For the text-containing cell, return its midpoint in (X, Y) coordinate format. 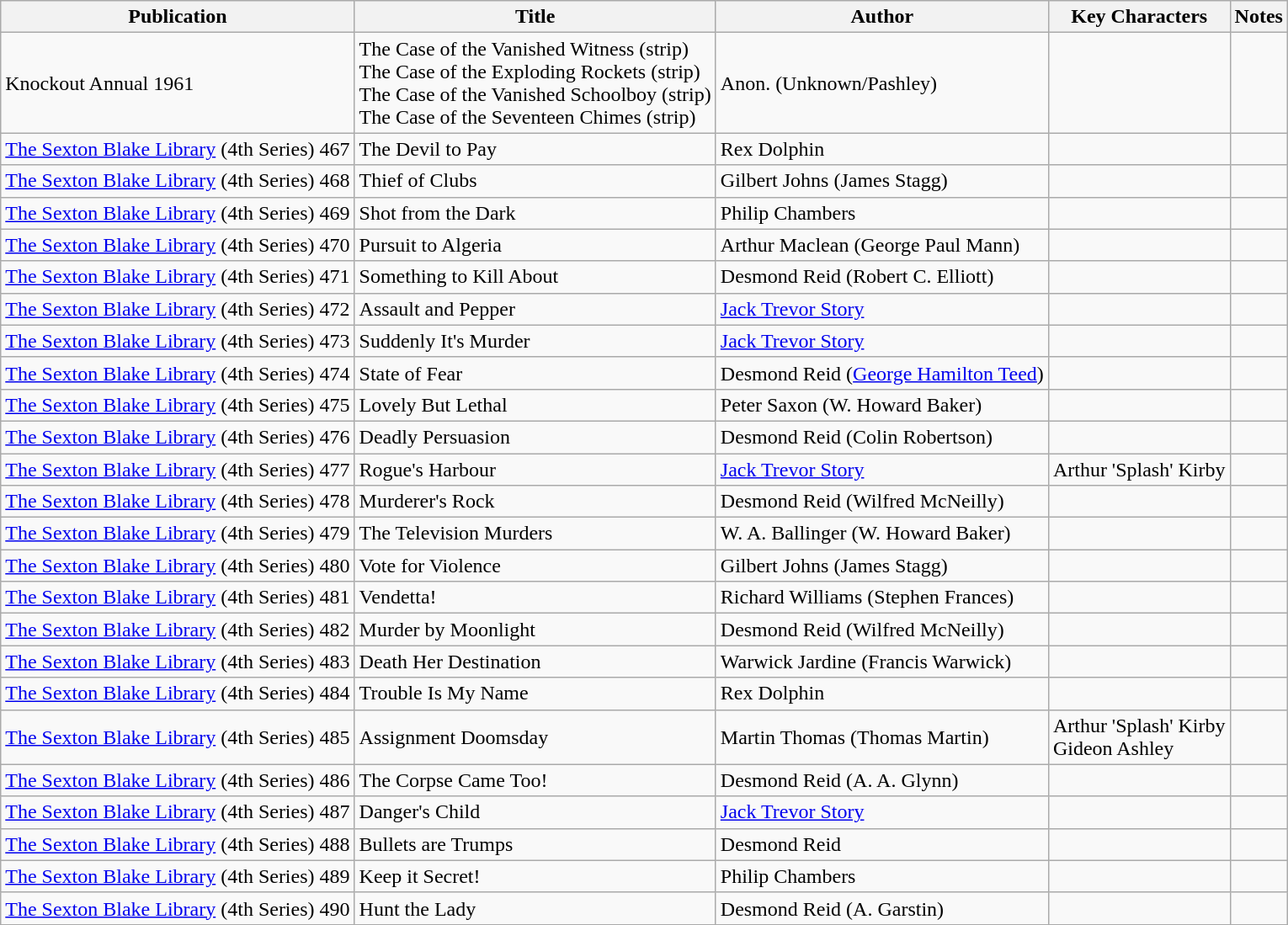
Warwick Jardine (Francis Warwick) (882, 662)
The Sexton Blake Library (4th Series) 474 (178, 373)
Desmond Reid (George Hamilton Teed) (882, 373)
Arthur 'Splash' Kirby Gideon Ashley (1139, 737)
The Television Murders (535, 534)
Arthur 'Splash' Kirby (1139, 469)
The Sexton Blake Library (4th Series) 468 (178, 181)
The Sexton Blake Library (4th Series) 473 (178, 341)
Key Characters (1139, 17)
The Sexton Blake Library (4th Series) 471 (178, 277)
Assignment Doomsday (535, 737)
Martin Thomas (Thomas Martin) (882, 737)
Bullets are Trumps (535, 844)
The Sexton Blake Library (4th Series) 488 (178, 844)
The Sexton Blake Library (4th Series) 469 (178, 213)
The Sexton Blake Library (4th Series) 479 (178, 534)
Anon. (Unknown/Pashley) (882, 82)
Vote for Violence (535, 566)
The Sexton Blake Library (4th Series) 477 (178, 469)
Knockout Annual 1961 (178, 82)
Thief of Clubs (535, 181)
State of Fear (535, 373)
The Sexton Blake Library (4th Series) 476 (178, 437)
Trouble Is My Name (535, 694)
Something to Kill About (535, 277)
The Sexton Blake Library (4th Series) 483 (178, 662)
The Sexton Blake Library (4th Series) 482 (178, 630)
Author (882, 17)
Murder by Moonlight (535, 630)
Deadly Persuasion (535, 437)
Desmond Reid (882, 844)
The Sexton Blake Library (4th Series) 467 (178, 149)
W. A. Ballinger (W. Howard Baker) (882, 534)
The Sexton Blake Library (4th Series) 481 (178, 598)
The Sexton Blake Library (4th Series) 470 (178, 245)
The Sexton Blake Library (4th Series) 484 (178, 694)
Rogue's Harbour (535, 469)
Publication (178, 17)
The Devil to Pay (535, 149)
Shot from the Dark (535, 213)
Danger's Child (535, 812)
The Sexton Blake Library (4th Series) 485 (178, 737)
The Sexton Blake Library (4th Series) 472 (178, 309)
The Sexton Blake Library (4th Series) 489 (178, 876)
The Sexton Blake Library (4th Series) 486 (178, 780)
The Sexton Blake Library (4th Series) 490 (178, 908)
The Sexton Blake Library (4th Series) 475 (178, 405)
The Sexton Blake Library (4th Series) 478 (178, 502)
The Corpse Came Too! (535, 780)
Suddenly It's Murder (535, 341)
Death Her Destination (535, 662)
Richard Williams (Stephen Frances) (882, 598)
Assault and Pepper (535, 309)
The Sexton Blake Library (4th Series) 480 (178, 566)
Title (535, 17)
Desmond Reid (Colin Robertson) (882, 437)
Murderer's Rock (535, 502)
Pursuit to Algeria (535, 245)
Lovely But Lethal (535, 405)
Vendetta! (535, 598)
Desmond Reid (Robert C. Elliott) (882, 277)
Notes (1259, 17)
Keep it Secret! (535, 876)
Desmond Reid (A. A. Glynn) (882, 780)
Desmond Reid (A. Garstin) (882, 908)
Arthur Maclean (George Paul Mann) (882, 245)
Peter Saxon (W. Howard Baker) (882, 405)
Hunt the Lady (535, 908)
The Sexton Blake Library (4th Series) 487 (178, 812)
